Search for the cell housing the specified text and yield its [x, y] center coordinate. 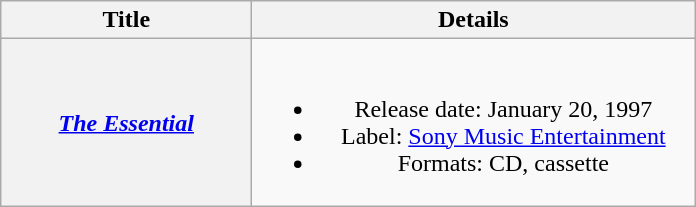
The Essential [126, 122]
Details [474, 20]
Release date: January 20, 1997Label: Sony Music EntertainmentFormats: CD, cassette [474, 122]
Title [126, 20]
